Identify which cell holds the provided text, then report its (X, Y) central coordinate. 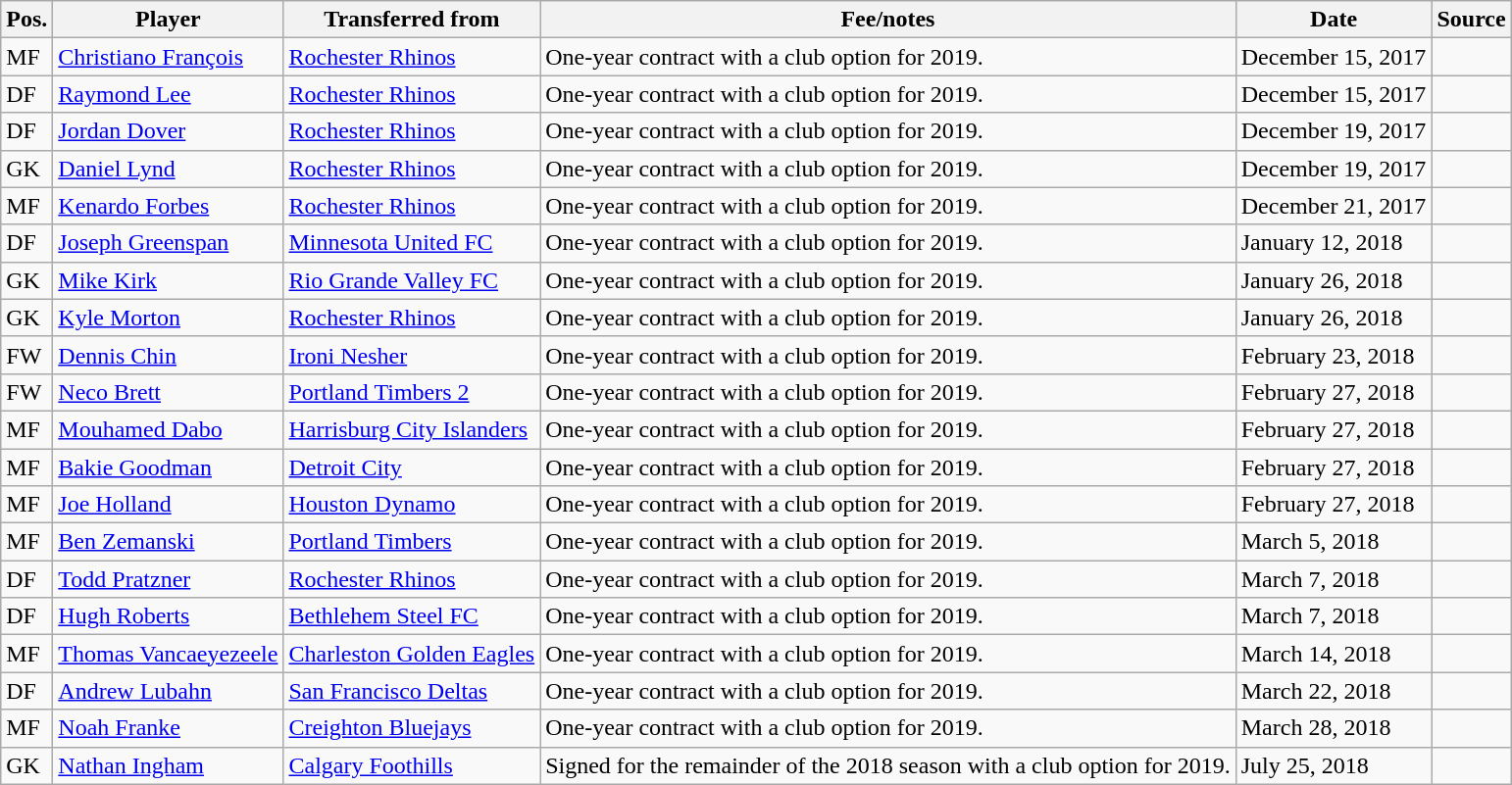
Detroit City (412, 467)
March 28, 2018 (1334, 728)
Charleston Golden Eagles (412, 654)
Noah Franke (169, 728)
Minnesota United FC (412, 243)
July 25, 2018 (1334, 765)
Ironi Nesher (412, 355)
Jordan Dover (169, 131)
Neco Brett (169, 392)
Ben Zemanski (169, 542)
Creighton Bluejays (412, 728)
Joe Holland (169, 505)
Bakie Goodman (169, 467)
February 23, 2018 (1334, 355)
Todd Pratzner (169, 579)
Source (1471, 20)
Harrisburg City Islanders (412, 429)
Raymond Lee (169, 94)
San Francisco Deltas (412, 691)
Christiano François (169, 57)
March 14, 2018 (1334, 654)
Mike Kirk (169, 280)
Player (169, 20)
Mouhamed Dabo (169, 429)
Daniel Lynd (169, 169)
Rio Grande Valley FC (412, 280)
December 21, 2017 (1334, 206)
Thomas Vancaeyezeele (169, 654)
January 12, 2018 (1334, 243)
March 5, 2018 (1334, 542)
March 22, 2018 (1334, 691)
Dennis Chin (169, 355)
Signed for the remainder of the 2018 season with a club option for 2019. (888, 765)
Fee/notes (888, 20)
Houston Dynamo (412, 505)
Kenardo Forbes (169, 206)
Transferred from (412, 20)
Kyle Morton (169, 318)
Joseph Greenspan (169, 243)
Pos. (27, 20)
Nathan Ingham (169, 765)
Portland Timbers 2 (412, 392)
Date (1334, 20)
Bethlehem Steel FC (412, 616)
Hugh Roberts (169, 616)
Andrew Lubahn (169, 691)
Calgary Foothills (412, 765)
Portland Timbers (412, 542)
